Find where the given text appears and provide that cell's center as [X, Y] coordinate. 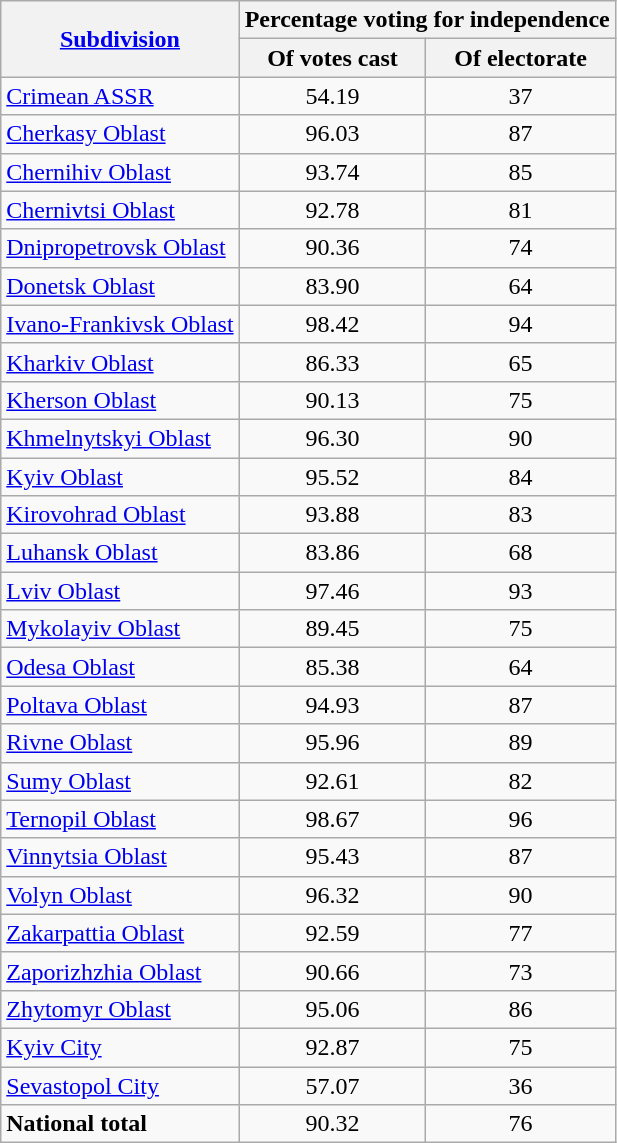
Vinnytsia Oblast [120, 857]
96.30 [332, 438]
Sumy Oblast [120, 781]
73 [520, 971]
Lviv Oblast [120, 591]
82 [520, 781]
Odesa Oblast [120, 667]
92.87 [332, 1047]
Kyiv Oblast [120, 477]
96.32 [332, 895]
Chernihiv Oblast [120, 172]
92.61 [332, 781]
Khmelnytskyi Oblast [120, 438]
Mykolayiv Oblast [120, 629]
90.32 [332, 1124]
85 [520, 172]
83.86 [332, 553]
90.13 [332, 400]
Ternopil Oblast [120, 819]
Kirovohrad Oblast [120, 515]
94.93 [332, 705]
Donetsk Oblast [120, 286]
65 [520, 362]
Of votes cast [332, 58]
Zakarpattia Oblast [120, 933]
Luhansk Oblast [120, 553]
86.33 [332, 362]
94 [520, 324]
95.43 [332, 857]
Rivne Oblast [120, 743]
83 [520, 515]
Ivano-Frankivsk Oblast [120, 324]
98.67 [332, 819]
74 [520, 248]
96 [520, 819]
77 [520, 933]
68 [520, 553]
54.19 [332, 96]
93 [520, 591]
Chernivtsi Oblast [120, 210]
57.07 [332, 1085]
95.52 [332, 477]
Kherson Oblast [120, 400]
81 [520, 210]
83.90 [332, 286]
95.96 [332, 743]
Of electorate [520, 58]
93.88 [332, 515]
93.74 [332, 172]
86 [520, 1009]
Poltava Oblast [120, 705]
85.38 [332, 667]
36 [520, 1085]
Sevastopol City [120, 1085]
95.06 [332, 1009]
Zaporizhzhia Oblast [120, 971]
84 [520, 477]
Percentage voting for independence [427, 20]
Cherkasy Oblast [120, 134]
76 [520, 1124]
90.66 [332, 971]
89 [520, 743]
Dnipropetrovsk Oblast [120, 248]
96.03 [332, 134]
89.45 [332, 629]
92.59 [332, 933]
National total [120, 1124]
97.46 [332, 591]
Kyiv City [120, 1047]
37 [520, 96]
Subdivision [120, 39]
Volyn Oblast [120, 895]
Zhytomyr Oblast [120, 1009]
98.42 [332, 324]
92.78 [332, 210]
Kharkiv Oblast [120, 362]
Crimean ASSR [120, 96]
90.36 [332, 248]
